For the text-containing cell, return its midpoint in [x, y] coordinate format. 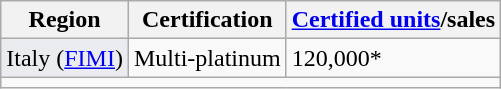
Certified units/sales [393, 20]
Certification [207, 20]
120,000* [393, 58]
Region [65, 20]
Multi-platinum [207, 58]
Italy (FIMI) [65, 58]
